From the cell containing the given text, extract its center point as (x, y) coordinate. 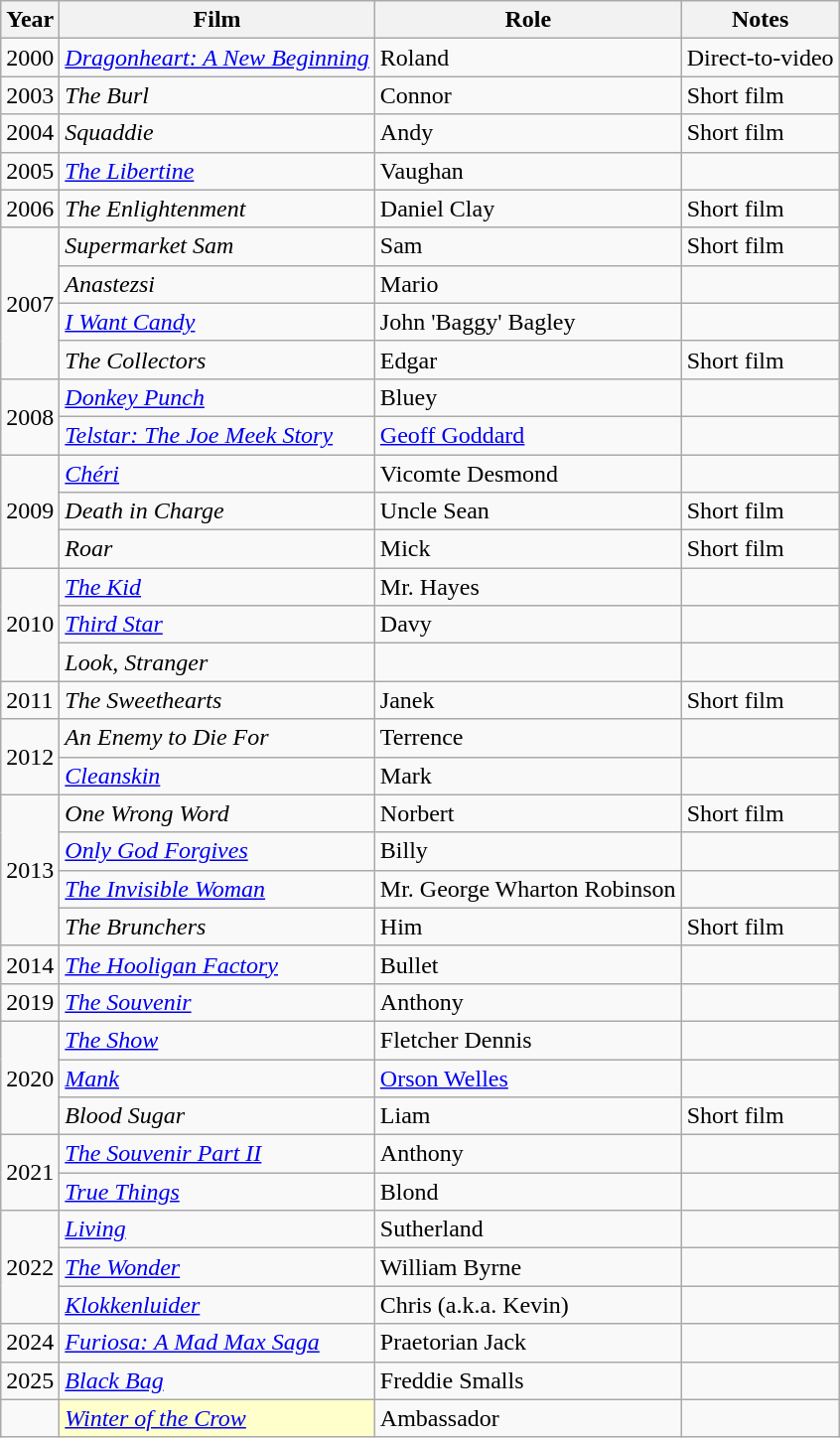
Supermarket Sam (217, 246)
2007 (30, 303)
2008 (30, 416)
The Souvenir (217, 1002)
Third Star (217, 625)
The Show (217, 1040)
An Enemy to Die For (217, 738)
Blond (528, 1192)
2013 (30, 870)
The Souvenir Part II (217, 1154)
Squaddie (217, 133)
Cleanskin (217, 776)
William Byrne (528, 1267)
Furiosa: A Mad Max Saga (217, 1343)
The Invisible Woman (217, 889)
Geoff Goddard (528, 435)
Winter of the Crow (217, 1418)
Andy (528, 133)
The Wonder (217, 1267)
2011 (30, 700)
Role (528, 20)
Vaughan (528, 171)
Film (217, 20)
Mank (217, 1078)
Living (217, 1229)
Chris (a.k.a. Kevin) (528, 1305)
Notes (761, 20)
Blood Sugar (217, 1116)
2005 (30, 171)
2021 (30, 1173)
The Libertine (217, 171)
Ambassador (528, 1418)
2006 (30, 209)
Davy (528, 625)
Terrence (528, 738)
Roar (217, 549)
2019 (30, 1002)
The Sweethearts (217, 700)
2024 (30, 1343)
2025 (30, 1380)
Praetorian Jack (528, 1343)
One Wrong Word (217, 813)
2020 (30, 1078)
Janek (528, 700)
Chéri (217, 474)
The Collectors (217, 359)
2010 (30, 625)
Sutherland (528, 1229)
Sam (528, 246)
Mario (528, 284)
Liam (528, 1116)
Only God Forgives (217, 851)
Look, Stranger (217, 662)
Klokkenluider (217, 1305)
Orson Welles (528, 1078)
I Want Candy (217, 322)
The Enlightenment (217, 209)
Billy (528, 851)
Roland (528, 58)
Donkey Punch (217, 397)
Fletcher Dennis (528, 1040)
Year (30, 20)
2022 (30, 1267)
Mr. George Wharton Robinson (528, 889)
2009 (30, 511)
Anastezsi (217, 284)
Black Bag (217, 1380)
Direct-to-video (761, 58)
2014 (30, 964)
Freddie Smalls (528, 1380)
The Burl (217, 95)
John 'Baggy' Bagley (528, 322)
Death in Charge (217, 511)
Connor (528, 95)
Edgar (528, 359)
Dragonheart: A New Beginning (217, 58)
The Kid (217, 587)
2003 (30, 95)
Mr. Hayes (528, 587)
Him (528, 927)
Mick (528, 549)
Mark (528, 776)
Uncle Sean (528, 511)
True Things (217, 1192)
2004 (30, 133)
Bluey (528, 397)
Vicomte Desmond (528, 474)
2000 (30, 58)
Norbert (528, 813)
The Brunchers (217, 927)
The Hooligan Factory (217, 964)
Bullet (528, 964)
2012 (30, 757)
Telstar: The Joe Meek Story (217, 435)
Daniel Clay (528, 209)
